From the cell containing the given text, extract its center point as (X, Y) coordinate. 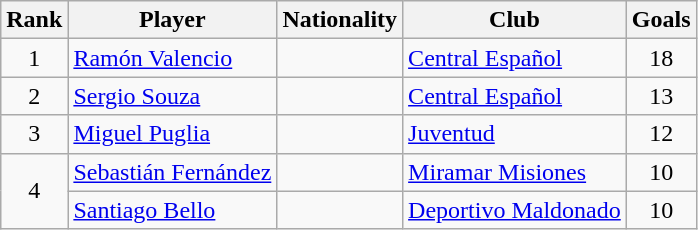
Sebastián Fernández (172, 172)
Player (172, 20)
18 (661, 58)
Miramar Misiones (515, 172)
Ramón Valencio (172, 58)
Miguel Puglia (172, 134)
13 (661, 96)
Deportivo Maldonado (515, 210)
Club (515, 20)
Juventud (515, 134)
1 (34, 58)
Nationality (340, 20)
4 (34, 191)
Rank (34, 20)
Goals (661, 20)
Santiago Bello (172, 210)
2 (34, 96)
12 (661, 134)
Sergio Souza (172, 96)
3 (34, 134)
